Output the (X, Y) coordinate of the center of the cell containing the given text.  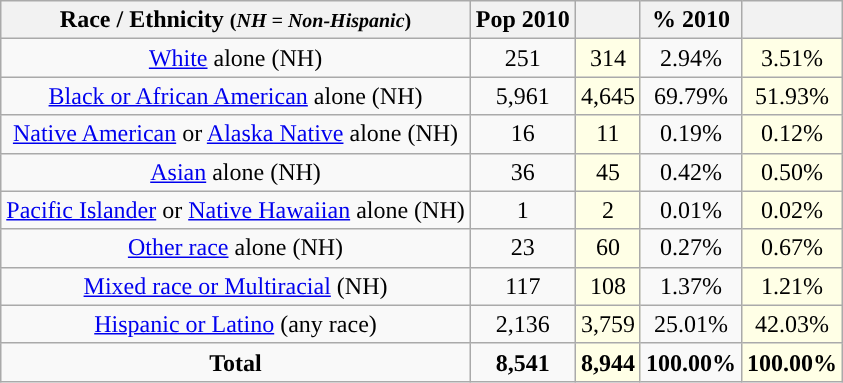
0.01% (690, 210)
Black or African American alone (NH) (236, 96)
Mixed race or Multiracial (NH) (236, 286)
2,136 (522, 324)
0.67% (792, 248)
8,944 (608, 362)
Asian alone (NH) (236, 172)
1.37% (690, 286)
0.50% (792, 172)
0.12% (792, 134)
5,961 (522, 96)
11 (608, 134)
42.03% (792, 324)
0.27% (690, 248)
2 (608, 210)
108 (608, 286)
69.79% (690, 96)
Native American or Alaska Native alone (NH) (236, 134)
8,541 (522, 362)
0.19% (690, 134)
51.93% (792, 96)
36 (522, 172)
1 (522, 210)
Race / Ethnicity (NH = Non-Hispanic) (236, 20)
314 (608, 58)
% 2010 (690, 20)
3,759 (608, 324)
45 (608, 172)
0.42% (690, 172)
16 (522, 134)
Hispanic or Latino (any race) (236, 324)
4,645 (608, 96)
0.02% (792, 210)
Pacific Islander or Native Hawaiian alone (NH) (236, 210)
2.94% (690, 58)
Pop 2010 (522, 20)
25.01% (690, 324)
3.51% (792, 58)
Total (236, 362)
251 (522, 58)
White alone (NH) (236, 58)
Other race alone (NH) (236, 248)
23 (522, 248)
60 (608, 248)
117 (522, 286)
1.21% (792, 286)
